Extract the (x, y) coordinate from the center of the cell holding the provided text.  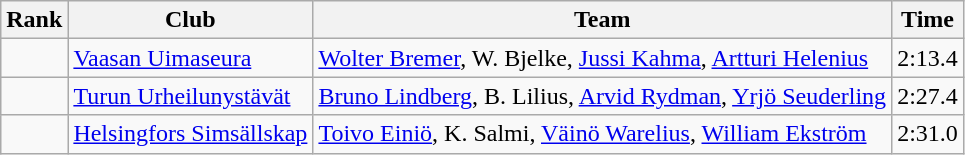
Time (928, 20)
Wolter Bremer, W. Bjelke, Jussi Kahma, Artturi Helenius (602, 58)
2:27.4 (928, 96)
Rank (34, 20)
Toivo Einiö, K. Salmi, Väinö Warelius, William Ekström (602, 134)
Bruno Lindberg, B. Lilius, Arvid Rydman, Yrjö Seuderling (602, 96)
Club (190, 20)
Turun Urheilunystävät (190, 96)
2:31.0 (928, 134)
Vaasan Uimaseura (190, 58)
Team (602, 20)
Helsingfors Simsällskap (190, 134)
2:13.4 (928, 58)
